Output the (x, y) coordinate of the center of the cell containing the given text.  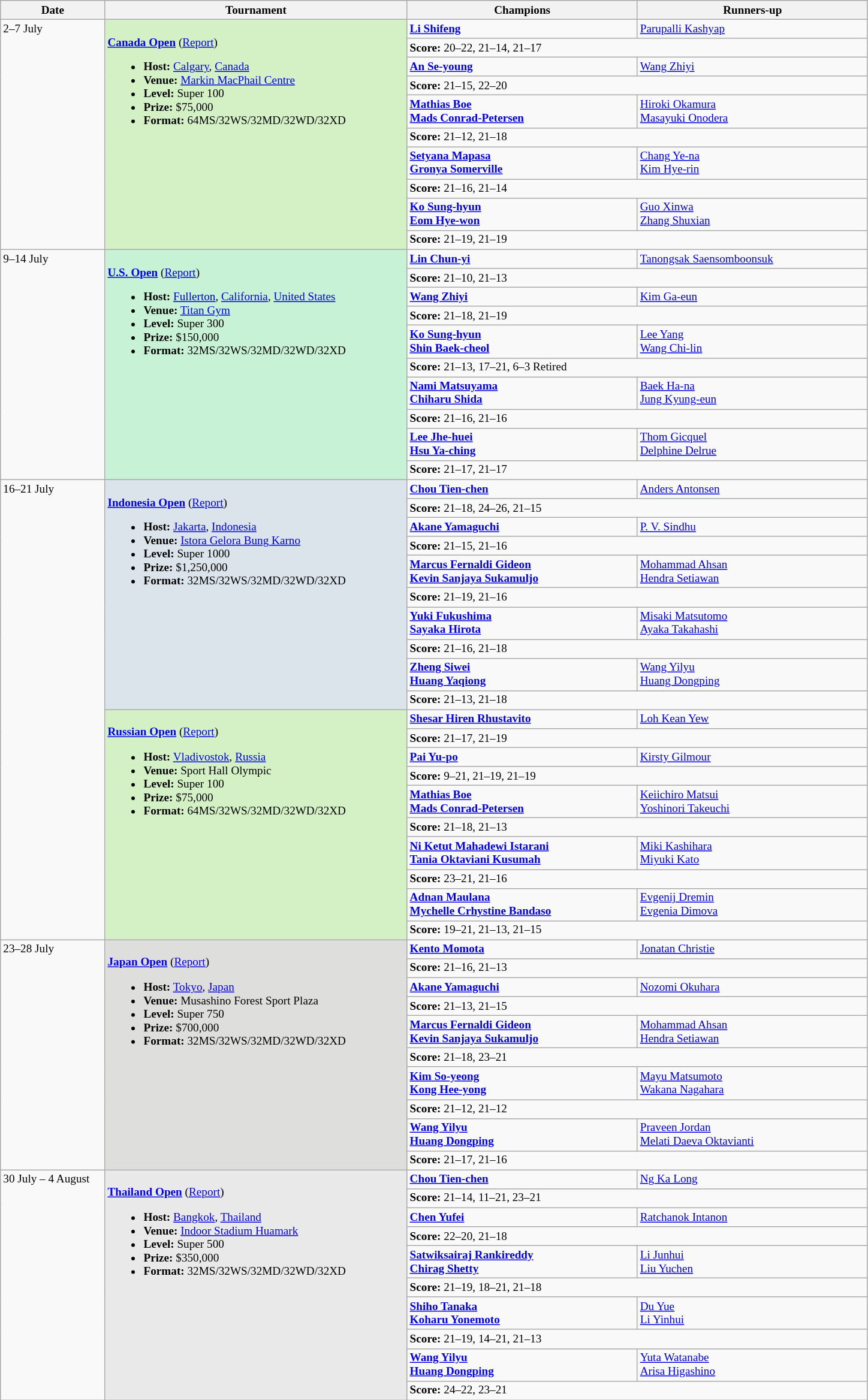
Score: 22–20, 21–18 (637, 1236)
Score: 21–16, 21–13 (637, 968)
Jonatan Christie (752, 949)
Nozomi Okuhara (752, 987)
Score: 21–15, 22–20 (637, 86)
Score: 21–17, 21–19 (637, 738)
Loh Kean Yew (752, 719)
Guo Xinwa Zhang Shuxian (752, 214)
Score: 21–14, 11–21, 23–21 (637, 1198)
Praveen Jordan Melati Daeva Oktavianti (752, 1135)
Score: 21–19, 14–21, 21–13 (637, 1339)
Chang Ye-na Kim Hye-rin (752, 163)
Li Junhui Liu Yuchen (752, 1262)
Lee Jhe-huei Hsu Ya-ching (522, 444)
Tournament (256, 10)
Score: 19–21, 21–13, 21–15 (637, 930)
Yuta Watanabe Arisa Higashino (752, 1365)
Parupalli Kashyap (752, 29)
Score: 21–16, 21–16 (637, 419)
Score: 21–18, 23–21 (637, 1058)
Ratchanok Intanon (752, 1217)
Mayu Matsumoto Wakana Nagahara (752, 1083)
Anders Antonsen (752, 489)
Misaki Matsutomo Ayaka Takahashi (752, 623)
Du Yue Li Yinhui (752, 1313)
Score: 21–13, 21–15 (637, 1006)
Hiroki Okamura Masayuki Onodera (752, 111)
Japan Open (Report)Host: Tokyo, JapanVenue: Musashino Forest Sport PlazaLevel: Super 750Prize: $700,000Format: 32MS/32WS/32MD/32WD/32XD (256, 1055)
Kim So-yeong Kong Hee-yong (522, 1083)
Kento Momota (522, 949)
Score: 21–12, 21–12 (637, 1109)
Ko Sung-hyun Eom Hye-won (522, 214)
Ni Ketut Mahadewi Istarani Tania Oktaviani Kusumah (522, 853)
Thom Gicquel Delphine Delrue (752, 444)
Shiho Tanaka Koharu Yonemoto (522, 1313)
Score: 21–15, 21–16 (637, 546)
Score: 21–17, 21–17 (637, 470)
Kirsty Gilmour (752, 757)
Kim Ga-eun (752, 297)
Miki Kashihara Miyuki Kato (752, 853)
Keiichiro Matsui Yoshinori Takeuchi (752, 801)
Shesar Hiren Rhustavito (522, 719)
2–7 July (53, 134)
Baek Ha-na Jung Kyung-eun (752, 393)
Li Shifeng (522, 29)
Evgenij Dremin Evgenia Dimova (752, 904)
23–28 July (53, 1055)
Score: 21–18, 21–19 (637, 316)
Adnan Maulana Mychelle Crhystine Bandaso (522, 904)
Nami Matsuyama Chiharu Shida (522, 393)
Score: 9–21, 21–19, 21–19 (637, 776)
16–21 July (53, 710)
Ko Sung-hyun Shin Baek-cheol (522, 342)
Score: 21–19, 21–19 (637, 240)
Score: 21–16, 21–18 (637, 648)
Yuki Fukushima Sayaka Hirota (522, 623)
Score: 21–16, 21–14 (637, 189)
Score: 21–13, 21–18 (637, 700)
P. V. Sindhu (752, 527)
Score: 21–17, 21–16 (637, 1160)
Russian Open (Report)Host: Vladivostok, RussiaVenue: Sport Hall OlympicLevel: Super 100Prize: $75,000Format: 64MS/32WS/32MD/32WD/32XD (256, 825)
Ng Ka Long (752, 1179)
Score: 21–10, 21–13 (637, 278)
Runners-up (752, 10)
Score: 24–22, 23–21 (637, 1390)
Lin Chun-yi (522, 259)
An Se-young (522, 67)
Score: 21–18, 24–26, 21–15 (637, 508)
Canada Open (Report)Host: Calgary, CanadaVenue: Markin MacPhail CentreLevel: Super 100Prize: $75,000Format: 64MS/32WS/32MD/32WD/32XD (256, 134)
Pai Yu-po (522, 757)
30 July – 4 August (53, 1285)
Lee Yang Wang Chi-lin (752, 342)
Setyana Mapasa Gronya Somerville (522, 163)
Thailand Open (Report)Host: Bangkok, ThailandVenue: Indoor Stadium HuamarkLevel: Super 500Prize: $350,000Format: 32MS/32WS/32MD/32WD/32XD (256, 1285)
Score: 21–12, 21–18 (637, 137)
Score: 23–21, 21–16 (637, 879)
9–14 July (53, 364)
Tanongsak Saensomboonsuk (752, 259)
Score: 21–19, 18–21, 21–18 (637, 1287)
Score: 21–19, 21–16 (637, 598)
Indonesia Open (Report)Host: Jakarta, IndonesiaVenue: Istora Gelora Bung KarnoLevel: Super 1000Prize: $1,250,000Format: 32MS/32WS/32MD/32WD/32XD (256, 595)
Champions (522, 10)
Zheng Siwei Huang Yaqiong (522, 674)
Satwiksairaj Rankireddy Chirag Shetty (522, 1262)
Score: 21–18, 21–13 (637, 828)
Score: 21–13, 17–21, 6–3 Retired (637, 367)
Score: 20–22, 21–14, 21–17 (637, 48)
U.S. Open (Report)Host: Fullerton, California, United StatesVenue: Titan GymLevel: Super 300Prize: $150,000Format: 32MS/32WS/32MD/32WD/32XD (256, 364)
Date (53, 10)
Chen Yufei (522, 1217)
